Locate the cell with the specified text and output its (x, y) center coordinate. 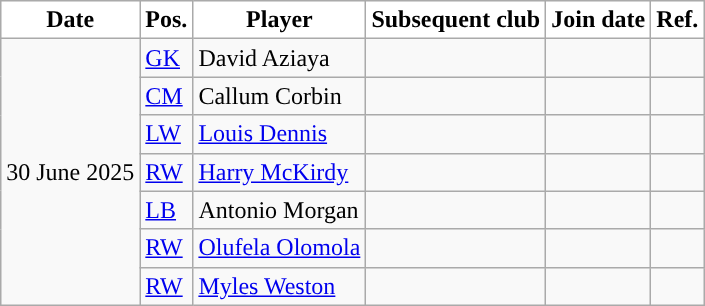
CM (166, 96)
Pos. (166, 20)
30 June 2025 (70, 172)
Antonio Morgan (280, 210)
David Aziaya (280, 58)
Myles Weston (280, 286)
Subsequent club (456, 20)
Join date (598, 20)
Callum Corbin (280, 96)
Louis Dennis (280, 134)
LB (166, 210)
Player (280, 20)
Ref. (678, 20)
LW (166, 134)
GK (166, 58)
Date (70, 20)
Olufela Olomola (280, 248)
Harry McKirdy (280, 172)
